Detect which cell encompasses the target text, then output its (X, Y) center coordinate. 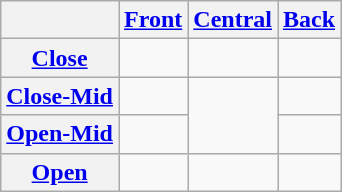
Close (60, 58)
Open (60, 172)
Central (233, 20)
Back (310, 20)
Close-Mid (60, 96)
Open-Mid (60, 134)
Front (152, 20)
